For the text-containing cell, return its midpoint in (X, Y) coordinate format. 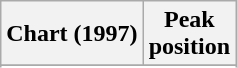
Peak position (189, 34)
Chart (1997) (72, 34)
